Locate the cell with the specified text and output its (X, Y) center coordinate. 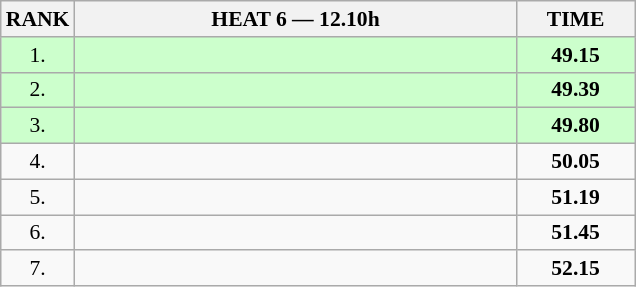
50.05 (576, 162)
HEAT 6 — 12.10h (295, 19)
6. (38, 233)
7. (38, 269)
52.15 (576, 269)
1. (38, 55)
5. (38, 197)
TIME (576, 19)
2. (38, 90)
4. (38, 162)
49.15 (576, 55)
49.80 (576, 126)
51.45 (576, 233)
51.19 (576, 197)
49.39 (576, 90)
RANK (38, 19)
3. (38, 126)
